Identify which cell holds the provided text, then report its [X, Y] central coordinate. 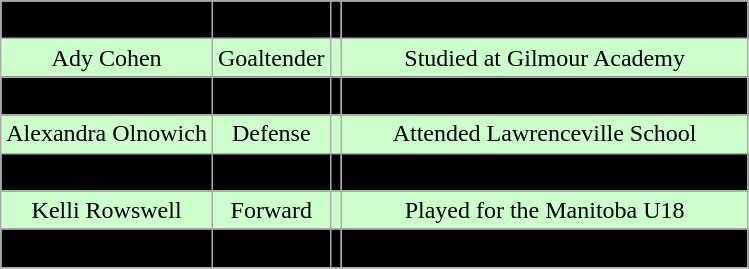
Played with Swedish National Team U18 [544, 20]
Brooke Avery [107, 248]
Attended Lawrenceville School [544, 134]
Kelli Rowswell [107, 210]
Amanda Bäckebo [107, 20]
Alexandra Olnowich [107, 134]
Savannah Rennie [107, 172]
Goaltender [271, 58]
Ady Cohen [107, 58]
Studied at Gilmour Academy [544, 58]
Sophomore transfer from UNH [544, 248]
Logan Hicks [107, 96]
Played for the Manitoba U18 [544, 210]
Competed with St. Louis Lady Blues [544, 96]
Played for the Shaftesbury Jr. Titans [544, 172]
